Determine the (x, y) coordinate at the center of the cell enclosing the given text.  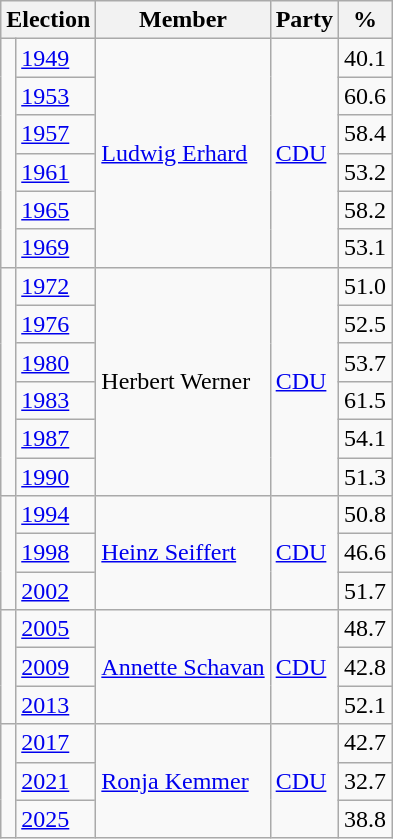
51.3 (366, 477)
Ludwig Erhard (183, 153)
52.5 (366, 324)
Ronja Kemmer (183, 781)
1994 (56, 515)
58.4 (366, 134)
1953 (56, 96)
51.0 (366, 286)
1976 (56, 324)
53.2 (366, 172)
1965 (56, 210)
1957 (56, 134)
32.7 (366, 781)
2009 (56, 667)
1969 (56, 248)
1949 (56, 58)
1983 (56, 400)
38.8 (366, 819)
42.7 (366, 743)
1961 (56, 172)
54.1 (366, 438)
2005 (56, 629)
Election (48, 20)
40.1 (366, 58)
46.6 (366, 553)
2002 (56, 591)
58.2 (366, 210)
61.5 (366, 400)
1987 (56, 438)
1972 (56, 286)
50.8 (366, 515)
2025 (56, 819)
1998 (56, 553)
2021 (56, 781)
Party (304, 20)
% (366, 20)
51.7 (366, 591)
Herbert Werner (183, 381)
42.8 (366, 667)
2017 (56, 743)
Member (183, 20)
Heinz Seiffert (183, 553)
48.7 (366, 629)
53.1 (366, 248)
1980 (56, 362)
60.6 (366, 96)
1990 (56, 477)
Annette Schavan (183, 667)
53.7 (366, 362)
2013 (56, 705)
52.1 (366, 705)
